Scan for the cell matching the given text and deliver its [X, Y] coordinate at center. 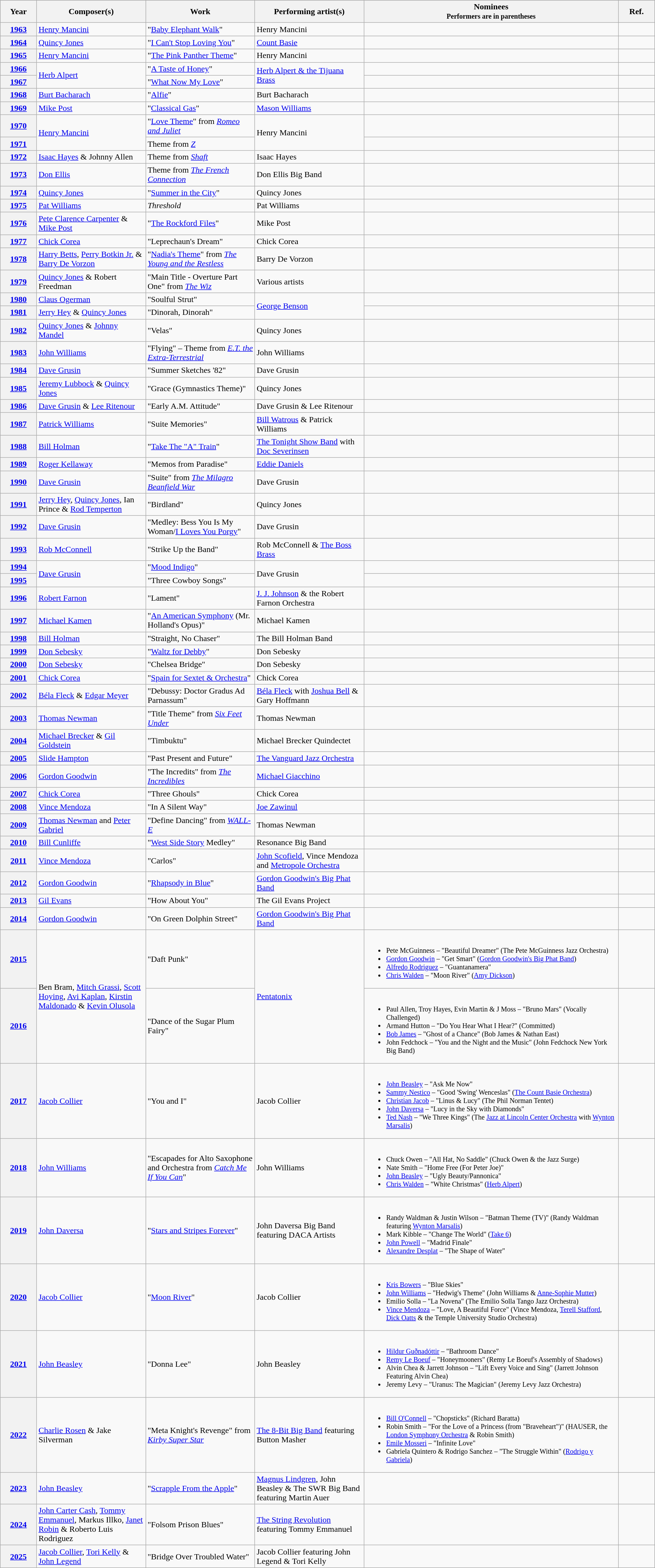
Jacob Collier featuring John Legend & Tori Kelly [309, 1556]
Michael Brecker Quindectet [309, 740]
Pete Clarence Carpenter & Mike Post [91, 224]
Herb Alpert [91, 75]
Rob McConnell [91, 550]
1986 [19, 406]
Slide Hampton [91, 758]
2011 [19, 860]
"Past Present and Future" [200, 758]
"An American Symphony (Mr. Holland's Opus)" [200, 621]
"Bridge Over Troubled Water" [200, 1556]
1983 [19, 353]
"Birdland" [200, 505]
Robert Farnon [91, 598]
"You and I" [200, 1101]
1965 [19, 56]
Ref. [636, 12]
"Debussy: Doctor Gradus Ad Parnassum" [200, 695]
1978 [19, 259]
"The Rockford Files" [200, 224]
Bill Cunliffe [91, 843]
"On Green Dolphin Street" [200, 918]
"I Can't Stop Loving You" [200, 42]
2010 [19, 843]
"Three Ghouls" [200, 794]
1970 [19, 126]
The Tonight Show Band with Doc Severinsen [309, 446]
"Timbuktu" [200, 740]
1967 [19, 82]
"Nadia's Theme" from The Young and the Restless [200, 259]
1989 [19, 464]
1982 [19, 330]
"Memos from Paradise" [200, 464]
2025 [19, 1556]
2005 [19, 758]
1968 [19, 95]
1966 [19, 69]
Ben Bram, Mitch Grassi, Scott Hoying, Avi Kaplan, Kirstin Maldonado & Kevin Olusola [91, 996]
Theme from Z [200, 144]
"Soulful Strut" [200, 299]
Isaac Hayes [309, 157]
"Chelsea Bridge" [200, 665]
2023 [19, 1488]
1981 [19, 312]
Claus Ogerman [91, 299]
"Moon River" [200, 1297]
"Escapades for Alto Saxophone and Orchestra from Catch Me If You Can" [200, 1168]
2012 [19, 883]
2001 [19, 678]
Michael Brecker & Gil Goldstein [91, 740]
"Suite" from The Milagro Beanfield War [200, 482]
Don Ellis [91, 175]
"Waltz for Debby" [200, 651]
"Daft Punk" [200, 959]
Barry De Vorzon [309, 259]
The String Revolution featuring Tommy Emmanuel [309, 1525]
Jacob Collier, Tori Kelly & John Legend [91, 1556]
1976 [19, 224]
George Benson [309, 306]
Roger Kellaway [91, 464]
Béla Fleck with Joshua Bell & Gary Hoffmann [309, 695]
Theme from The French Connection [200, 175]
1972 [19, 157]
2014 [19, 918]
Work [200, 12]
Charlie Rosen & Jake Silverman [91, 1435]
1971 [19, 144]
Herb Alpert & the Tijuana Brass [309, 75]
"Summer in the City" [200, 192]
Threshold [200, 206]
"The Pink Panther Theme" [200, 56]
1998 [19, 638]
1995 [19, 580]
"Early A.M. Attitude" [200, 406]
"West Side Story Medley" [200, 843]
2016 [19, 1026]
"Strike Up the Band" [200, 550]
Magnus Lindgren, John Beasley & The SWR Big Band featuring Martin Auer [309, 1488]
1977 [19, 241]
2022 [19, 1435]
"Meta Knight's Revenge" from Kirby Super Star [200, 1435]
"Main Title - Overture Part One" from The Wiz [200, 282]
1975 [19, 206]
"Mood Indigo" [200, 567]
2024 [19, 1525]
"Flying" – Theme from E.T. the Extra-Terrestrial [200, 353]
Gil Evans [91, 901]
Isaac Hayes & Johnny Allen [91, 157]
"The Incredits" from The Incredibles [200, 776]
Pentatonix [309, 996]
Theme from Shaft [200, 157]
"Grace (Gymnastics Theme)" [200, 388]
1984 [19, 370]
Performing artist(s) [309, 12]
2020 [19, 1297]
"Donna Lee" [200, 1364]
"A Taste of Honey" [200, 69]
Quincy Jones & Robert Freedman [91, 282]
"Alfie" [200, 95]
2018 [19, 1168]
1992 [19, 527]
2008 [19, 807]
Don Ellis Big Band [309, 175]
John Scofield, Vince Mendoza and Metropole Orchestra [309, 860]
Resonance Big Band [309, 843]
Béla Fleck & Edgar Meyer [91, 695]
Joe Zawinul [309, 807]
Composer(s) [91, 12]
1997 [19, 621]
2013 [19, 901]
1990 [19, 482]
Thomas Newman and Peter Gabriel [91, 825]
Jerry Hey, Quincy Jones, Ian Prince & Rod Temperton [91, 505]
2004 [19, 740]
2002 [19, 695]
Count Basie [309, 42]
"Baby Elephant Walk" [200, 29]
NomineesPerformers are in parentheses [491, 12]
1973 [19, 175]
"Love Theme" from Romeo and Juliet [200, 126]
Michael Giacchino [309, 776]
Various artists [309, 282]
"Carlos" [200, 860]
"Suite Memories" [200, 424]
"Medley: Bess You Is My Woman/I Loves You Porgy" [200, 527]
The Bill Holman Band [309, 638]
"Velas" [200, 330]
1988 [19, 446]
1963 [19, 29]
2017 [19, 1101]
Mason Williams [309, 108]
2021 [19, 1364]
1991 [19, 505]
Year [19, 12]
John Daversa Big Band featuring DACA Artists [309, 1230]
"Three Cowboy Songs" [200, 580]
"What Now My Love" [200, 82]
"Folsom Prison Blues" [200, 1525]
John Daversa [91, 1230]
The Gil Evans Project [309, 901]
2003 [19, 718]
"Straight, No Chaser" [200, 638]
Quincy Jones & Johnny Mandel [91, 330]
1985 [19, 388]
"Lament" [200, 598]
Jerry Hey & Quincy Jones [91, 312]
1999 [19, 651]
"Title Theme" from Six Feet Under [200, 718]
1994 [19, 567]
"Leprechaun's Dream" [200, 241]
1979 [19, 282]
1974 [19, 192]
Harry Betts, Perry Botkin Jr. & Barry De Vorzon [91, 259]
Bill Watrous & Patrick Williams [309, 424]
Patrick Williams [91, 424]
1969 [19, 108]
Eddie Daniels [309, 464]
"Spain for Sextet & Orchestra" [200, 678]
"Summer Sketches '82" [200, 370]
1980 [19, 299]
"Stars and Stripes Forever" [200, 1230]
The 8-Bit Big Band featuring Button Masher [309, 1435]
J. J. Johnson & the Robert Farnon Orchestra [309, 598]
"Dinorah, Dinorah" [200, 312]
2009 [19, 825]
Rob McConnell & The Boss Brass [309, 550]
"Define Dancing" from WALL-E [200, 825]
"Dance of the Sugar Plum Fairy" [200, 1026]
"Scrapple From the Apple" [200, 1488]
1996 [19, 598]
"How About You" [200, 901]
"Take The "A" Train" [200, 446]
"Classical Gas" [200, 108]
2006 [19, 776]
2007 [19, 794]
1993 [19, 550]
Jeremy Lubbock & Quincy Jones [91, 388]
2000 [19, 665]
2015 [19, 959]
The Vanguard Jazz Orchestra [309, 758]
John Carter Cash, Tommy Emmanuel, Markus Illko, Janet Robin & Roberto Luis Rodriguez [91, 1525]
"Rhapsody in Blue" [200, 883]
1964 [19, 42]
"In A Silent Way" [200, 807]
1987 [19, 424]
2019 [19, 1230]
